For the text-containing cell, return its midpoint in (x, y) coordinate format. 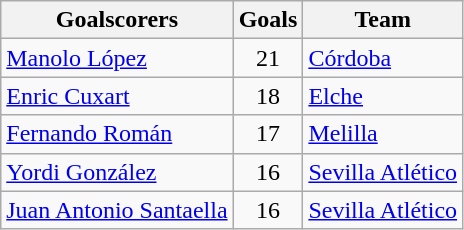
Goalscorers (117, 20)
17 (268, 134)
Fernando Román (117, 134)
Manolo López (117, 58)
Juan Antonio Santaella (117, 210)
Goals (268, 20)
Elche (383, 96)
Córdoba (383, 58)
Melilla (383, 134)
Enric Cuxart (117, 96)
Team (383, 20)
Yordi González (117, 172)
21 (268, 58)
18 (268, 96)
